For the text-containing cell, return its midpoint in [X, Y] coordinate format. 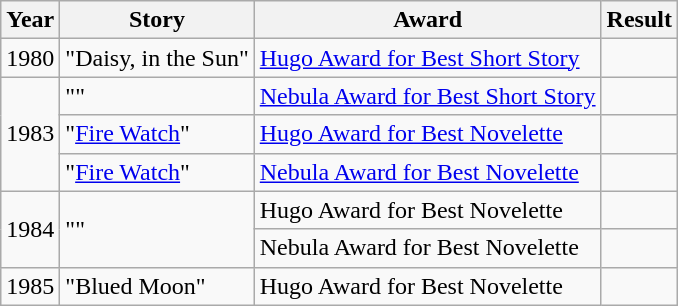
Year [30, 20]
"Blued Moon" [157, 286]
Award [428, 20]
Hugo Award for Best Short Story [428, 58]
1983 [30, 134]
Nebula Award for Best Short Story [428, 96]
Story [157, 20]
1980 [30, 58]
1984 [30, 229]
1985 [30, 286]
"Daisy, in the Sun" [157, 58]
Result [639, 20]
